Provide the (X, Y) coordinate of the cell's center where the given text is located.  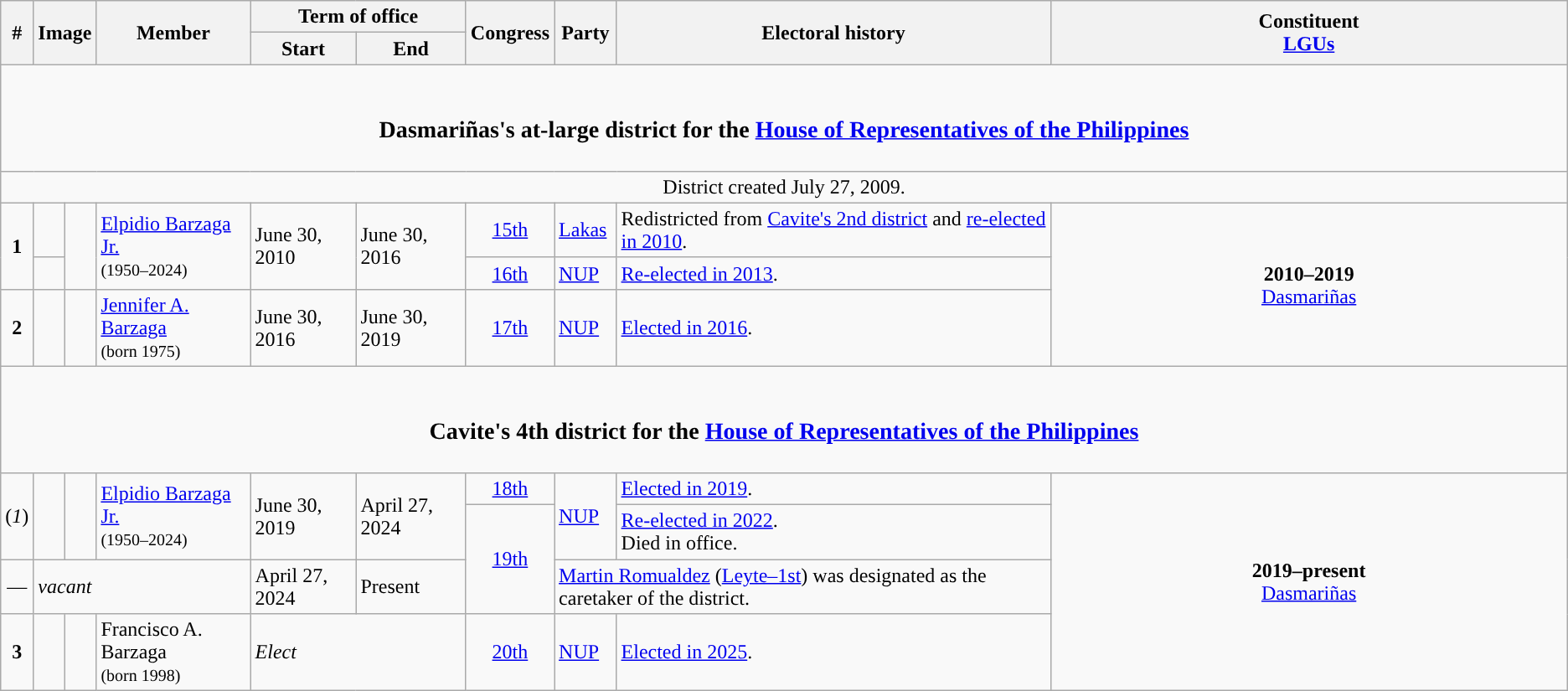
17th (509, 327)
20th (509, 652)
vacant (142, 586)
18th (509, 489)
Re-elected in 2022.Died in office. (833, 533)
Elected in 2016. (833, 327)
Present (410, 586)
Dasmariñas's at-large district for the House of Representatives of the Philippines (784, 117)
ConstituentLGUs (1308, 33)
June 30, 2010 (303, 246)
Term of office (358, 17)
2 (17, 327)
Member (173, 33)
Image (65, 33)
15th (509, 229)
Congress (509, 33)
# (17, 33)
2019–presentDasmariñas (1308, 582)
16th (509, 273)
Lakas (585, 229)
2010–2019Dasmariñas (1308, 285)
District created July 27, 2009. (784, 187)
Martin Romualdez (Leyte–1st) was designated as the caretaker of the district. (802, 586)
Re-elected in 2013. (833, 273)
(1) (17, 516)
— (17, 586)
Electoral history (833, 33)
Jennifer A. Barzaga(born 1975) (173, 327)
Elected in 2025. (833, 652)
19th (509, 560)
1 (17, 246)
Elected in 2019. (833, 489)
Start (303, 49)
End (410, 49)
Party (585, 33)
Redistricted from Cavite's 2nd district and re-elected in 2010. (833, 229)
Cavite's 4th district for the House of Representatives of the Philippines (784, 419)
3 (17, 652)
Elect (358, 652)
Francisco A. Barzaga(born 1998) (173, 652)
